Determine the (X, Y) coordinate at the center of the cell enclosing the given text.  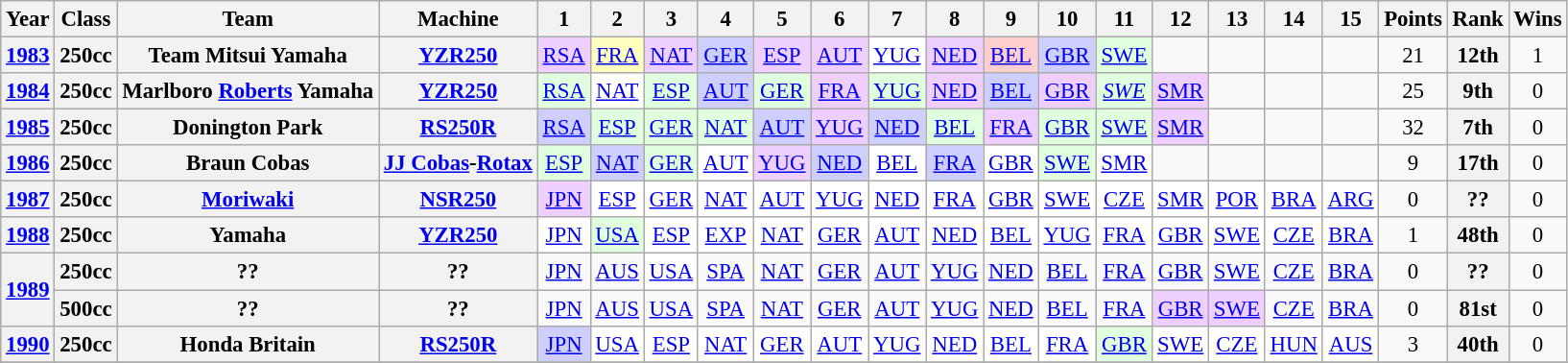
Points (1413, 19)
Team Mitsui Yamaha (248, 56)
1983 (28, 56)
1990 (28, 344)
Yamaha (248, 235)
NSR250 (458, 200)
17th (1478, 163)
13 (1238, 19)
9th (1478, 91)
15 (1351, 19)
32 (1413, 128)
Year (28, 19)
Honda Britain (248, 344)
1984 (28, 91)
1987 (28, 200)
7th (1478, 128)
500cc (86, 308)
12 (1180, 19)
JJ Cobas-Rotax (458, 163)
7 (897, 19)
10 (1067, 19)
Class (86, 19)
8 (955, 19)
6 (840, 19)
Team (248, 19)
4 (725, 19)
ARG (1351, 200)
Rank (1478, 19)
2 (617, 19)
Donington Park (248, 128)
POR (1238, 200)
1986 (28, 163)
Marlboro Roberts Yamaha (248, 91)
1988 (28, 235)
Wins (1537, 19)
40th (1478, 344)
14 (1294, 19)
EXP (725, 235)
1989 (28, 290)
1985 (28, 128)
HUN (1294, 344)
Moriwaki (248, 200)
Braun Cobas (248, 163)
Machine (458, 19)
48th (1478, 235)
21 (1413, 56)
81st (1478, 308)
11 (1125, 19)
25 (1413, 91)
12th (1478, 56)
5 (782, 19)
